Find where the given text appears and provide that cell's center as (X, Y) coordinate. 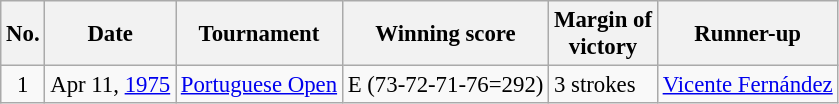
Date (110, 34)
3 strokes (604, 85)
Apr 11, 1975 (110, 85)
Runner-up (748, 34)
E (73-72-71-76=292) (445, 85)
1 (23, 85)
Margin ofvictory (604, 34)
No. (23, 34)
Vicente Fernández (748, 85)
Winning score (445, 34)
Tournament (260, 34)
Portuguese Open (260, 85)
